For the text-containing cell, return its midpoint in (x, y) coordinate format. 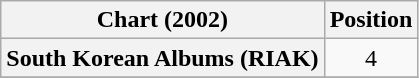
Position (371, 20)
4 (371, 58)
South Korean Albums (RIAK) (162, 58)
Chart (2002) (162, 20)
